Extract the [X, Y] coordinate from the center of the cell holding the provided text.  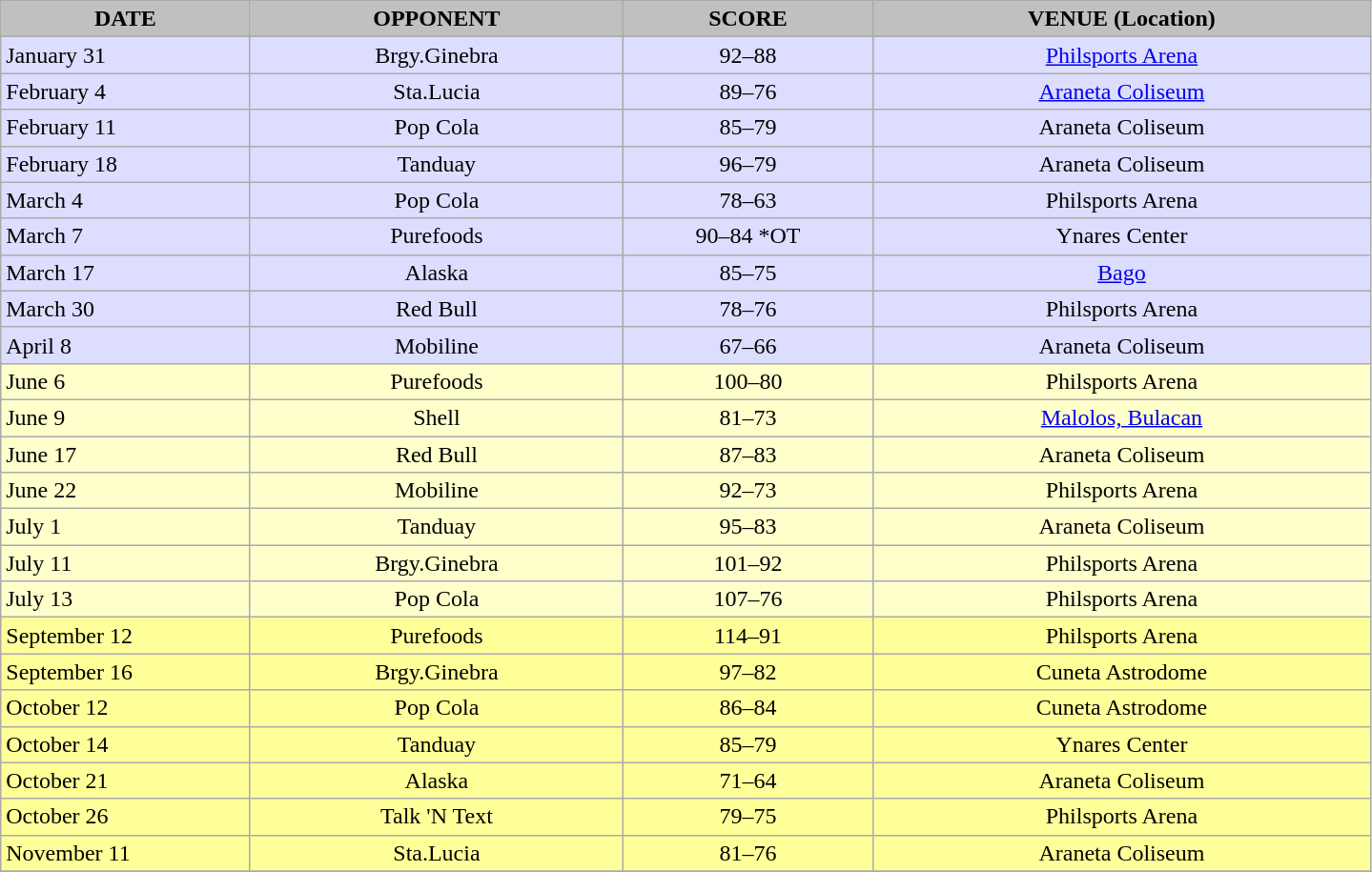
March 4 [126, 200]
July 11 [126, 563]
92–88 [747, 55]
October 14 [126, 744]
OPPONENT [437, 19]
DATE [126, 19]
81–73 [747, 417]
90–84 *OT [747, 236]
Talk 'N Text [437, 817]
February 18 [126, 164]
87–83 [747, 455]
June 22 [126, 491]
January 31 [126, 55]
March 17 [126, 273]
March 30 [126, 309]
89–76 [747, 91]
78–76 [747, 309]
October 21 [126, 781]
VENUE (Location) [1121, 19]
100–80 [747, 381]
86–84 [747, 708]
July 1 [126, 527]
96–79 [747, 164]
November 11 [126, 853]
February 4 [126, 91]
SCORE [747, 19]
95–83 [747, 527]
March 7 [126, 236]
78–63 [747, 200]
April 8 [126, 345]
81–76 [747, 853]
107–76 [747, 599]
June 6 [126, 381]
Bago [1121, 273]
October 26 [126, 817]
79–75 [747, 817]
October 12 [126, 708]
Shell [437, 417]
97–82 [747, 672]
July 13 [126, 599]
101–92 [747, 563]
Malolos, Bulacan [1121, 417]
September 12 [126, 636]
June 9 [126, 417]
June 17 [126, 455]
85–75 [747, 273]
71–64 [747, 781]
February 11 [126, 128]
114–91 [747, 636]
September 16 [126, 672]
92–73 [747, 491]
67–66 [747, 345]
